Extract the (x, y) coordinate from the center of the cell holding the provided text.  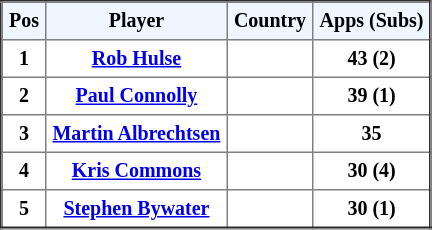
43 (2) (372, 59)
Paul Connolly (136, 96)
Country (270, 21)
1 (24, 59)
39 (1) (372, 96)
Pos (24, 21)
Kris Commons (136, 171)
Stephen Bywater (136, 209)
30 (4) (372, 171)
4 (24, 171)
35 (372, 134)
2 (24, 96)
3 (24, 134)
5 (24, 209)
Player (136, 21)
30 (1) (372, 209)
Rob Hulse (136, 59)
Apps (Subs) (372, 21)
Martin Albrechtsen (136, 134)
